Determine the (x, y) coordinate at the center of the cell enclosing the given text.  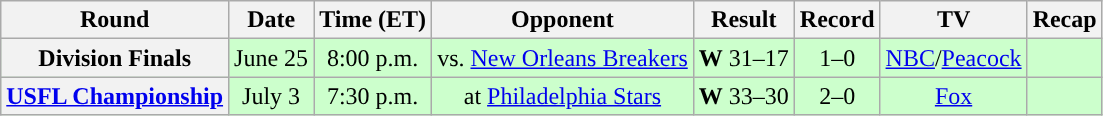
1–0 (837, 58)
July 3 (272, 96)
Result (744, 20)
Division Finals (115, 58)
Fox (954, 96)
June 25 (272, 58)
8:00 p.m. (373, 58)
7:30 p.m. (373, 96)
Time (ET) (373, 20)
W 31–17 (744, 58)
TV (954, 20)
vs. New Orleans Breakers (563, 58)
Round (115, 20)
Recap (1064, 20)
Opponent (563, 20)
NBC/Peacock (954, 58)
Record (837, 20)
USFL Championship (115, 96)
2–0 (837, 96)
W 33–30 (744, 96)
at Philadelphia Stars (563, 96)
Date (272, 20)
